Scan for the cell matching the given text and deliver its (X, Y) coordinate at center. 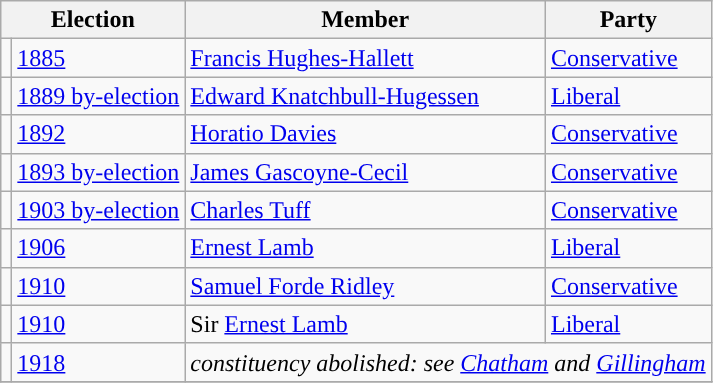
Edward Knatchbull-Hugessen (366, 96)
1893 by-election (98, 172)
Sir Ernest Lamb (366, 324)
1903 by-election (98, 210)
1906 (98, 248)
Charles Tuff (366, 210)
James Gascoyne-Cecil (366, 172)
Samuel Forde Ridley (366, 286)
1885 (98, 58)
Horatio Davies (366, 134)
constituency abolished: see Chatham and Gillingham (448, 362)
Francis Hughes-Hallett (366, 58)
1918 (98, 362)
Party (628, 20)
Election (93, 20)
Member (366, 20)
1889 by-election (98, 96)
Ernest Lamb (366, 248)
1892 (98, 134)
